Search for the cell housing the specified text and yield its (x, y) center coordinate. 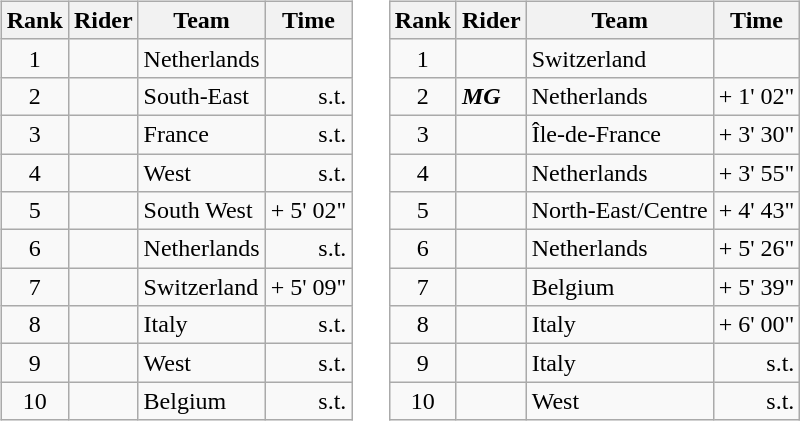
+ 1' 02" (756, 96)
South West (202, 211)
Île-de-France (620, 134)
France (202, 134)
+ 3' 55" (756, 173)
+ 5' 26" (756, 249)
+ 6' 00" (756, 325)
+ 5' 09" (308, 287)
+ 5' 39" (756, 287)
+ 5' 02" (308, 211)
MG (491, 96)
+ 4' 43" (756, 211)
South-East (202, 96)
North-East/Centre (620, 211)
+ 3' 30" (756, 134)
